From the cell containing the given text, extract its center point as (X, Y) coordinate. 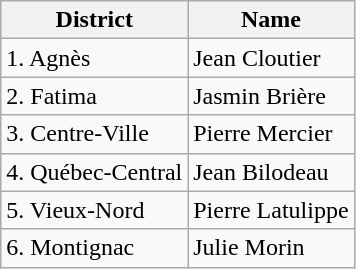
2. Fatima (94, 96)
Pierre Mercier (271, 134)
Jasmin Brière (271, 96)
Name (271, 20)
Pierre Latulippe (271, 210)
1. Agnès (94, 58)
Jean Bilodeau (271, 172)
4. Québec-Central (94, 172)
3. Centre-Ville (94, 134)
6. Montignac (94, 248)
5. Vieux-Nord (94, 210)
Julie Morin (271, 248)
District (94, 20)
Jean Cloutier (271, 58)
